Pinpoint the cell where the given text exists, returning its [X, Y] midpoint coordinate. 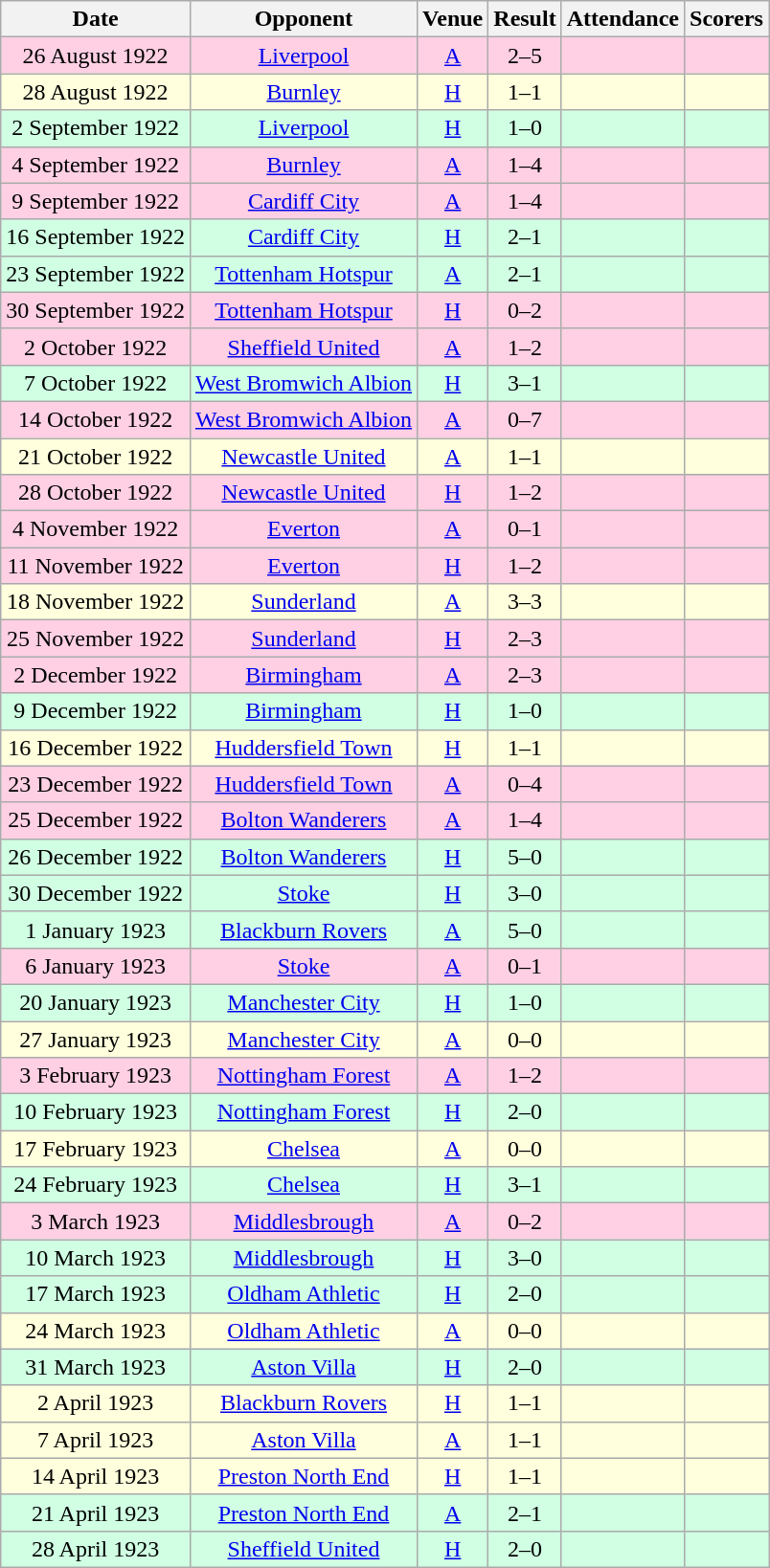
27 January 1923 [96, 1039]
Venue [453, 19]
25 December 1922 [96, 820]
23 December 1922 [96, 784]
25 November 1922 [96, 638]
17 March 1923 [96, 1294]
2 October 1922 [96, 347]
9 September 1922 [96, 201]
30 December 1922 [96, 893]
31 March 1923 [96, 1367]
28 August 1922 [96, 92]
2 September 1922 [96, 128]
28 October 1922 [96, 493]
2 April 1923 [96, 1403]
28 April 1923 [96, 1549]
17 February 1923 [96, 1149]
21 October 1922 [96, 457]
7 April 1923 [96, 1440]
Date [96, 19]
0–7 [525, 419]
16 December 1922 [96, 748]
3 February 1923 [96, 1076]
21 April 1923 [96, 1512]
18 November 1922 [96, 602]
Scorers [727, 19]
Attendance [623, 19]
11 November 1922 [96, 566]
3 March 1923 [96, 1221]
30 September 1922 [96, 310]
10 March 1923 [96, 1258]
24 March 1923 [96, 1331]
2–5 [525, 56]
0–4 [525, 784]
7 October 1922 [96, 383]
1 January 1923 [96, 930]
6 January 1923 [96, 966]
4 November 1922 [96, 529]
2 December 1922 [96, 675]
4 September 1922 [96, 165]
3–3 [525, 602]
10 February 1923 [96, 1112]
Opponent [303, 19]
26 August 1922 [96, 56]
14 October 1922 [96, 419]
Result [525, 19]
9 December 1922 [96, 711]
20 January 1923 [96, 1002]
26 December 1922 [96, 857]
23 September 1922 [96, 274]
14 April 1923 [96, 1476]
24 February 1923 [96, 1185]
16 September 1922 [96, 237]
